Pinpoint the cell where the given text exists, returning its (x, y) midpoint coordinate. 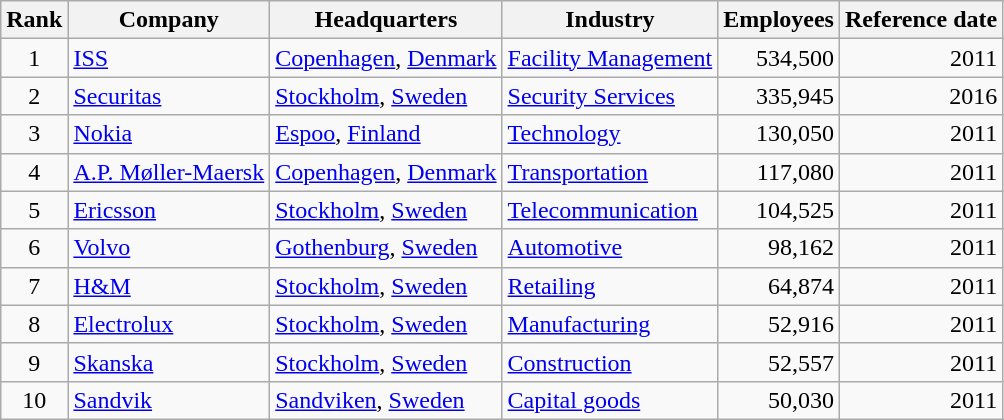
Skanska (169, 362)
Retailing (610, 286)
Nokia (169, 134)
7 (34, 286)
Electrolux (169, 324)
98,162 (779, 248)
1 (34, 58)
Sandvik (169, 400)
Automotive (610, 248)
Manufacturing (610, 324)
335,945 (779, 96)
Ericsson (169, 210)
6 (34, 248)
2 (34, 96)
Sandviken, Sweden (386, 400)
104,525 (779, 210)
Industry (610, 20)
Facility Management (610, 58)
Volvo (169, 248)
Reference date (920, 20)
Security Services (610, 96)
Technology (610, 134)
Telecommunication (610, 210)
Construction (610, 362)
64,874 (779, 286)
4 (34, 172)
A.P. Møller-Maersk (169, 172)
Company (169, 20)
9 (34, 362)
Espoo, Finland (386, 134)
52,557 (779, 362)
534,500 (779, 58)
10 (34, 400)
Rank (34, 20)
Headquarters (386, 20)
2016 (920, 96)
Employees (779, 20)
ISS (169, 58)
Capital goods (610, 400)
8 (34, 324)
52,916 (779, 324)
Transportation (610, 172)
Gothenburg, Sweden (386, 248)
5 (34, 210)
50,030 (779, 400)
3 (34, 134)
H&M (169, 286)
117,080 (779, 172)
130,050 (779, 134)
Securitas (169, 96)
